From the cell containing the given text, extract its center point as (X, Y) coordinate. 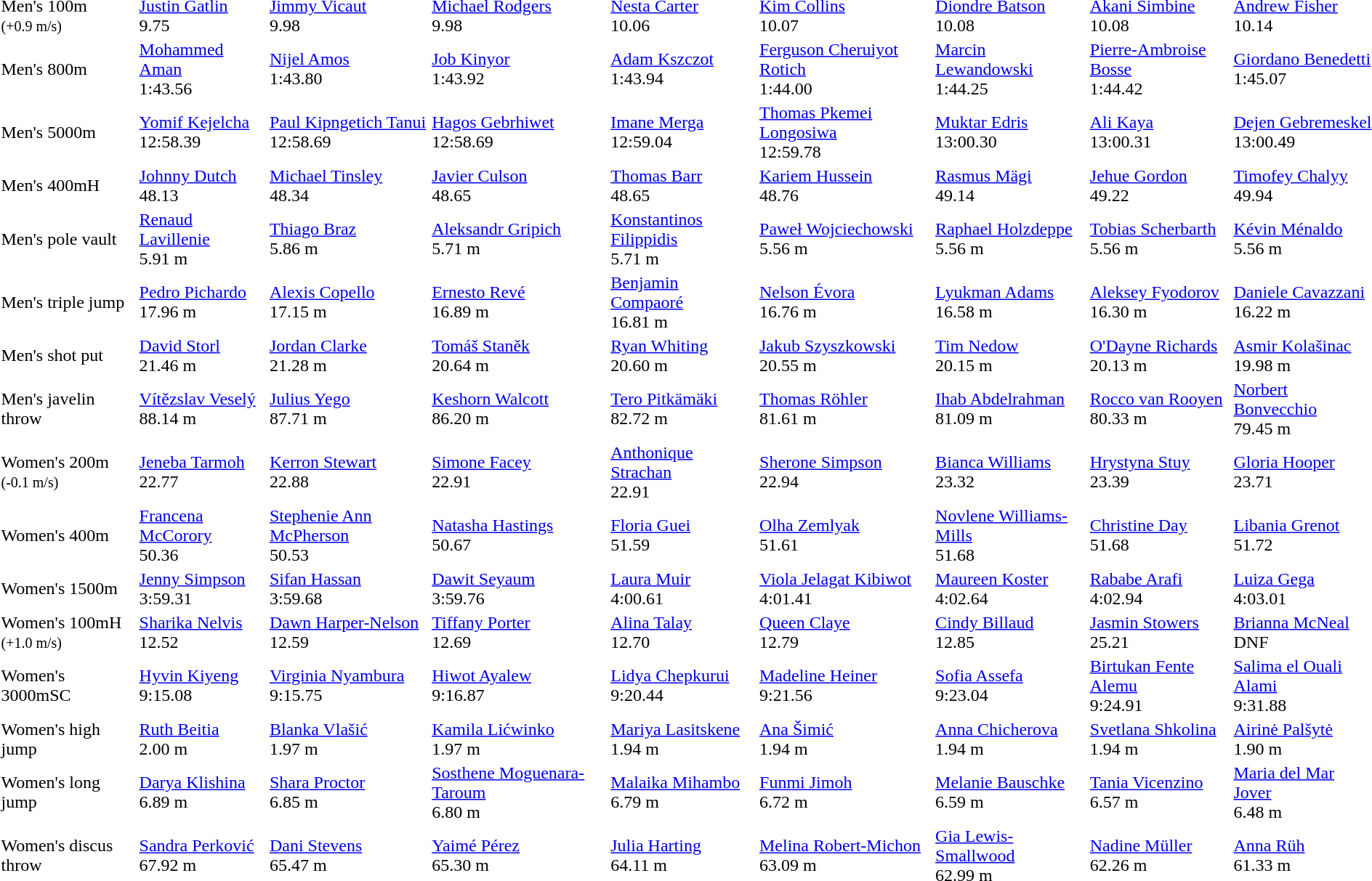
Virginia Nyambura 9:15.75 (348, 686)
Sofia Assefa 9:23.04 (1011, 686)
Birtukan Fente Alemu 9:24.91 (1160, 686)
Mariya Lasitskene 1.94 m (683, 739)
Jenny Simpson 3:59.31 (202, 588)
Nijel Amos 1:43.80 (348, 69)
Ali Kaya 13:00.31 (1160, 132)
Simone Facey 22.91 (519, 472)
Raphael Holzdeppe 5.56 m (1011, 239)
Dawit Seyaum 3:59.76 (519, 588)
Cindy Billaud 12.85 (1011, 632)
Men's 800m (68, 69)
Laura Muir 4:00.61 (683, 588)
Men's triple jump (68, 302)
Hrystyna Stuy 23.39 (1160, 472)
Dawn Harper-Nelson 12.59 (348, 632)
Funmi Jimoh 6.72 m (846, 792)
Marcin Lewandowski 1:44.25 (1011, 69)
Jasmin Stowers 25.21 (1160, 632)
Queen Claye 12.79 (846, 632)
Women's 100mH(+1.0 m/s) (68, 632)
Francena McCorory 50.36 (202, 535)
Darya Klishina 6.89 m (202, 792)
Alexis Copello 17.15 m (348, 302)
Job Kinyor 1:43.92 (519, 69)
Men's shot put (68, 356)
Ferguson Cheruiyot Rotich 1:44.00 (846, 69)
Rababe Arafi 4:02.94 (1160, 588)
Lyukman Adams 16.58 m (1011, 302)
Blanka Vlašić 1.97 m (348, 739)
Women's 400m (68, 535)
Maureen Koster 4:02.64 (1011, 588)
Pedro Pichardo 17.96 m (202, 302)
Viola Jelagat Kibiwot 4:01.41 (846, 588)
Benjamin Compaoré 16.81 m (683, 302)
Stephenie Ann McPherson 50.53 (348, 535)
Imane Merga 12:59.04 (683, 132)
Adam Kszczot 1:43.94 (683, 69)
Sosthene Moguenara-Taroum 6.80 m (519, 792)
Thomas Röhler 81.61 m (846, 409)
Rocco van Rooyen 80.33 m (1160, 409)
Anthonique Strachan 22.91 (683, 472)
Yomif Kejelcha 12:58.39 (202, 132)
Women's 3000mSC (68, 686)
Kariem Hussein 48.76 (846, 186)
Hyvin Kiyeng 9:15.08 (202, 686)
Jehue Gordon 49.22 (1160, 186)
Christine Day 51.68 (1160, 535)
Nelson Évora 16.76 m (846, 302)
Anna Chicherova 1.94 m (1011, 739)
Women's 200m(-0.1 m/s) (68, 472)
Paul Kipngetich Tanui 12:58.69 (348, 132)
Women's high jump (68, 739)
Kamila Lićwinko 1.97 m (519, 739)
Tomáš Staněk 20.64 m (519, 356)
Michael Tinsley 48.34 (348, 186)
Jakub Szyszkowski 20.55 m (846, 356)
Tim Nedow 20.15 m (1011, 356)
Olha Zemlyak 51.61 (846, 535)
Shara Proctor 6.85 m (348, 792)
Sherone Simpson 22.94 (846, 472)
Rasmus Mägi 49.14 (1011, 186)
Ernesto Revé 16.89 m (519, 302)
Men's 400mH (68, 186)
Aleksey Fyodorov 16.30 m (1160, 302)
Melanie Bauschke 6.59 m (1011, 792)
Ruth Beitia 2.00 m (202, 739)
Bianca Williams 23.32 (1011, 472)
Hagos Gebrhiwet 12:58.69 (519, 132)
Renaud Lavillenie 5.91 m (202, 239)
Thomas Barr 48.65 (683, 186)
Tania Vicenzino 6.57 m (1160, 792)
Javier Culson 48.65 (519, 186)
Tobias Scherbarth 5.56 m (1160, 239)
Floria Guei 51.59 (683, 535)
Konstantinos Filippidis 5.71 m (683, 239)
Ihab Abdelrahman 81.09 m (1011, 409)
Julius Yego 87.71 m (348, 409)
Sharika Nelvis 12.52 (202, 632)
Sifan Hassan 3:59.68 (348, 588)
Women's long jump (68, 792)
Women's 1500m (68, 588)
David Storl 21.46 m (202, 356)
Aleksandr Gripich 5.71 m (519, 239)
Kerron Stewart 22.88 (348, 472)
Keshorn Walcott 86.20 m (519, 409)
Pierre-Ambroise Bosse 1:44.42 (1160, 69)
Lidya Chepkurui 9:20.44 (683, 686)
Paweł Wojciechowski 5.56 m (846, 239)
Ryan Whiting 20.60 m (683, 356)
Vítězslav Veselý 88.14 m (202, 409)
Jordan Clarke 21.28 m (348, 356)
Johnny Dutch 48.13 (202, 186)
Thiago Braz 5.86 m (348, 239)
Mohammed Aman 1:43.56 (202, 69)
Natasha Hastings 50.67 (519, 535)
Men's 5000m (68, 132)
O'Dayne Richards 20.13 m (1160, 356)
Muktar Edris 13:00.30 (1011, 132)
Svetlana Shkolina 1.94 m (1160, 739)
Men's javelin throw (68, 409)
Jeneba Tarmoh 22.77 (202, 472)
Malaika Mihambo 6.79 m (683, 792)
Tiffany Porter 12.69 (519, 632)
Thomas Pkemei Longosiwa 12:59.78 (846, 132)
Novlene Williams-Mills 51.68 (1011, 535)
Alina Talay 12.70 (683, 632)
Ana Šimić 1.94 m (846, 739)
Madeline Heiner 9:21.56 (846, 686)
Hiwot Ayalew 9:16.87 (519, 686)
Tero Pitkämäki 82.72 m (683, 409)
Men's pole vault (68, 239)
